Return the (x, y) coordinate for the center point of the cell that contains the specified text.  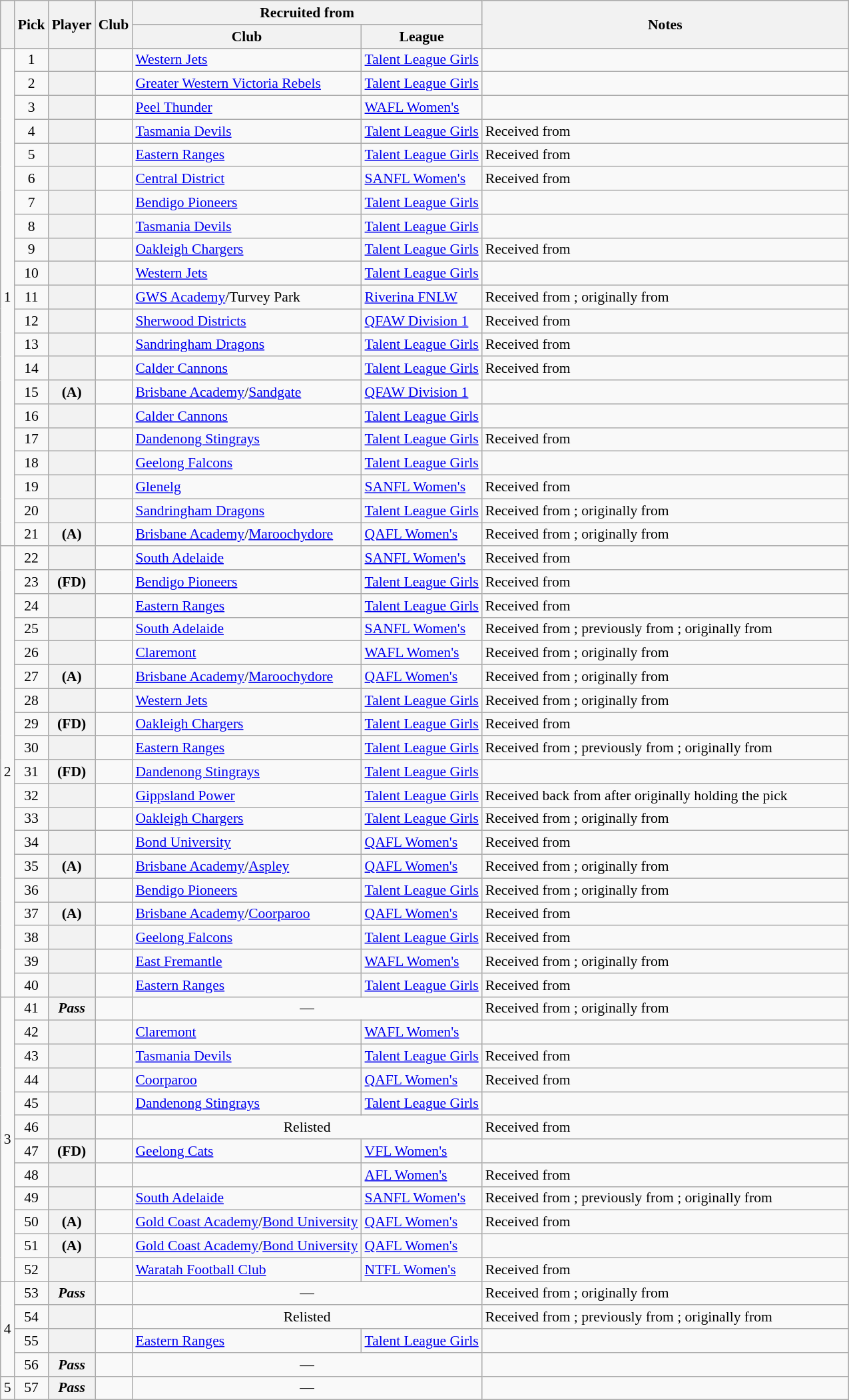
Central District (246, 179)
12 (32, 321)
37 (32, 914)
53 (32, 1293)
17 (32, 439)
Player (72, 24)
NTFL Women's (422, 1270)
41 (32, 1009)
9 (32, 250)
10 (32, 274)
Peel Thunder (246, 108)
25 (32, 629)
13 (32, 345)
VFL Women's (422, 1151)
GWS Academy/Turvey Park (246, 298)
48 (32, 1175)
39 (32, 961)
21 (32, 535)
18 (32, 463)
Bond University (246, 843)
20 (32, 511)
Gippsland Power (246, 796)
Geelong Cats (246, 1151)
38 (32, 938)
50 (32, 1222)
19 (32, 487)
34 (32, 843)
52 (32, 1270)
15 (32, 392)
40 (32, 985)
Coorparoo (246, 1080)
49 (32, 1198)
46 (32, 1128)
51 (32, 1246)
7 (32, 202)
Brisbane Academy/Coorparoo (246, 914)
27 (32, 677)
Pick (32, 24)
6 (32, 179)
43 (32, 1056)
Notes (665, 24)
League (422, 37)
Glenelg (246, 487)
24 (32, 606)
29 (32, 724)
14 (32, 369)
36 (32, 890)
8 (32, 226)
Greater Western Victoria Rebels (246, 84)
Received back from after originally holding the pick (665, 796)
Riverina FNLW (422, 298)
Brisbane Academy/Sandgate (246, 392)
Brisbane Academy/Aspley (246, 867)
30 (32, 748)
23 (32, 582)
31 (32, 772)
Recruited from (306, 13)
55 (32, 1341)
44 (32, 1080)
57 (32, 1388)
22 (32, 559)
Waratah Football Club (246, 1270)
42 (32, 1033)
45 (32, 1104)
32 (32, 796)
47 (32, 1151)
54 (32, 1317)
AFL Women's (422, 1175)
28 (32, 700)
11 (32, 298)
33 (32, 819)
26 (32, 653)
16 (32, 416)
Sherwood Districts (246, 321)
East Fremantle (246, 961)
56 (32, 1365)
35 (32, 867)
